Detect which cell encompasses the target text, then output its (X, Y) center coordinate. 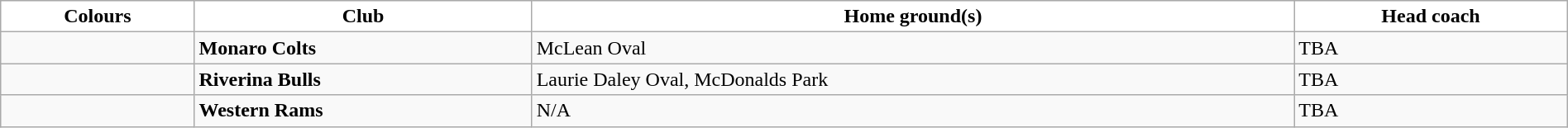
McLean Oval (913, 48)
Club (363, 17)
Colours (98, 17)
Monaro Colts (363, 48)
Western Rams (363, 111)
Home ground(s) (913, 17)
Riverina Bulls (363, 79)
N/A (913, 111)
Laurie Daley Oval, McDonalds Park (913, 79)
Head coach (1431, 17)
